Locate the cell with the specified text and output its [x, y] center coordinate. 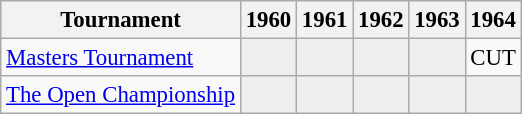
CUT [493, 58]
1960 [268, 20]
Tournament [121, 20]
The Open Championship [121, 95]
1963 [437, 20]
1962 [381, 20]
1961 [325, 20]
1964 [493, 20]
Masters Tournament [121, 58]
